Capture the cell that displays the provided text and extract its [x, y] central coordinate. 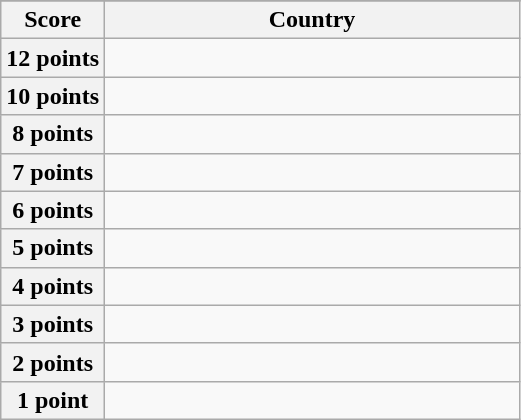
10 points [53, 96]
2 points [53, 362]
Country [312, 20]
Score [53, 20]
12 points [53, 58]
4 points [53, 286]
1 point [53, 400]
8 points [53, 134]
7 points [53, 172]
3 points [53, 324]
5 points [53, 248]
6 points [53, 210]
